Find where the given text appears and provide that cell's center as [X, Y] coordinate. 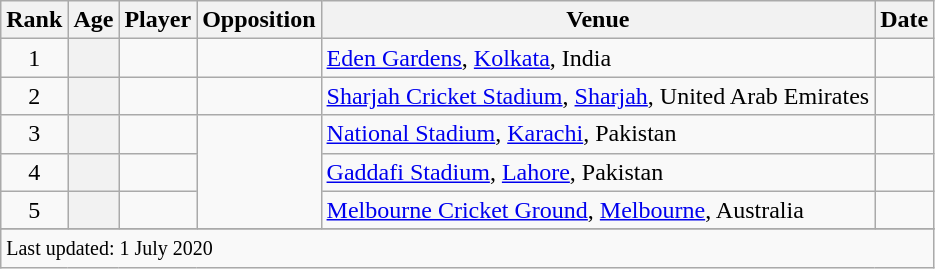
Eden Gardens, Kolkata, India [598, 58]
Opposition [259, 20]
Gaddafi Stadium, Lahore, Pakistan [598, 172]
Date [904, 20]
3 [34, 134]
4 [34, 172]
Melbourne Cricket Ground, Melbourne, Australia [598, 210]
2 [34, 96]
5 [34, 210]
1 [34, 58]
Venue [598, 20]
Sharjah Cricket Stadium, Sharjah, United Arab Emirates [598, 96]
Rank [34, 20]
Player [158, 20]
Age [94, 20]
National Stadium, Karachi, Pakistan [598, 134]
Last updated: 1 July 2020 [468, 248]
